Search for the cell housing the specified text and yield its [X, Y] center coordinate. 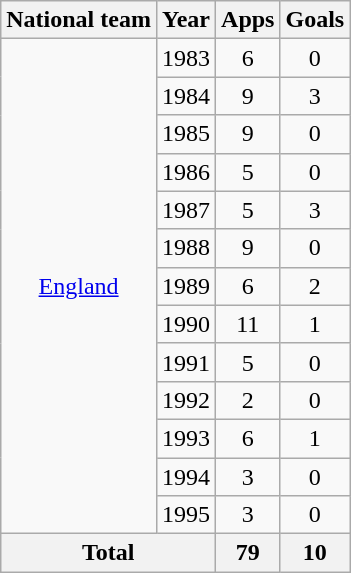
Total [108, 553]
1992 [186, 400]
1995 [186, 515]
1991 [186, 362]
1993 [186, 438]
79 [248, 553]
1990 [186, 324]
National team [79, 20]
Apps [248, 20]
11 [248, 324]
1989 [186, 286]
1987 [186, 210]
1986 [186, 172]
England [79, 286]
1994 [186, 477]
10 [315, 553]
1988 [186, 248]
Goals [315, 20]
1984 [186, 96]
1983 [186, 58]
1985 [186, 134]
Year [186, 20]
